Provide the (x, y) coordinate of the cell's center where the given text is located.  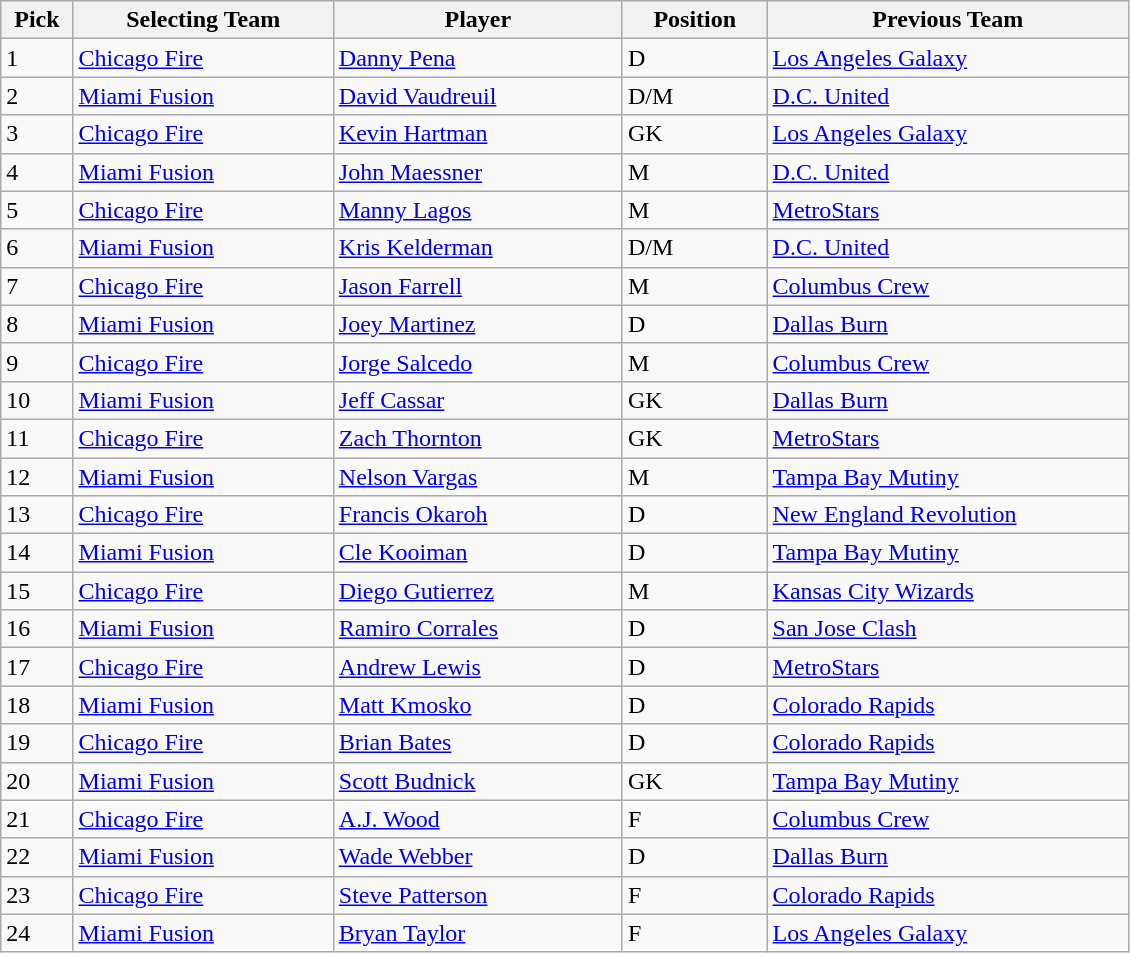
2 (37, 96)
Matt Kmosko (478, 705)
21 (37, 819)
12 (37, 477)
Andrew Lewis (478, 667)
Francis Okaroh (478, 515)
Kevin Hartman (478, 134)
Joey Martinez (478, 324)
23 (37, 895)
9 (37, 362)
Bryan Taylor (478, 933)
Jorge Salcedo (478, 362)
New England Revolution (948, 515)
Wade Webber (478, 857)
Kris Kelderman (478, 248)
Diego Gutierrez (478, 591)
Cle Kooiman (478, 553)
10 (37, 400)
Scott Budnick (478, 781)
24 (37, 933)
Manny Lagos (478, 210)
16 (37, 629)
Steve Patterson (478, 895)
Player (478, 20)
13 (37, 515)
Previous Team (948, 20)
San Jose Clash (948, 629)
17 (37, 667)
7 (37, 286)
Nelson Vargas (478, 477)
Kansas City Wizards (948, 591)
Position (694, 20)
20 (37, 781)
4 (37, 172)
11 (37, 438)
5 (37, 210)
John Maessner (478, 172)
1 (37, 58)
18 (37, 705)
Selecting Team (203, 20)
19 (37, 743)
6 (37, 248)
Zach Thornton (478, 438)
Jason Farrell (478, 286)
14 (37, 553)
David Vaudreuil (478, 96)
3 (37, 134)
15 (37, 591)
Jeff Cassar (478, 400)
Pick (37, 20)
Brian Bates (478, 743)
Danny Pena (478, 58)
A.J. Wood (478, 819)
Ramiro Corrales (478, 629)
22 (37, 857)
8 (37, 324)
